Return the (X, Y) coordinate for the center point of the cell that contains the specified text.  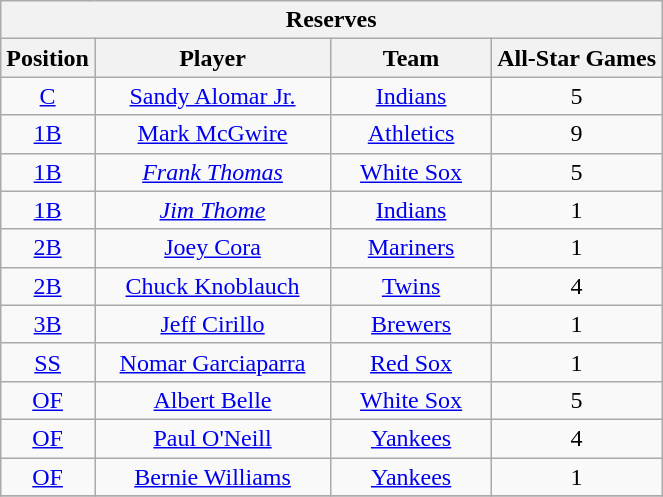
Twins (412, 286)
Team (412, 58)
Jeff Cirillo (212, 324)
Brewers (412, 324)
9 (577, 134)
Jim Thome (212, 210)
Joey Cora (212, 248)
Athletics (412, 134)
Sandy Alomar Jr. (212, 96)
SS (48, 362)
C (48, 96)
Paul O'Neill (212, 438)
Chuck Knoblauch (212, 286)
Nomar Garciaparra (212, 362)
All-Star Games (577, 58)
Position (48, 58)
Reserves (332, 20)
3B (48, 324)
Player (212, 58)
Mark McGwire (212, 134)
Frank Thomas (212, 172)
Mariners (412, 248)
Bernie Williams (212, 477)
Red Sox (412, 362)
Albert Belle (212, 400)
